Detect which cell encompasses the target text, then output its [X, Y] center coordinate. 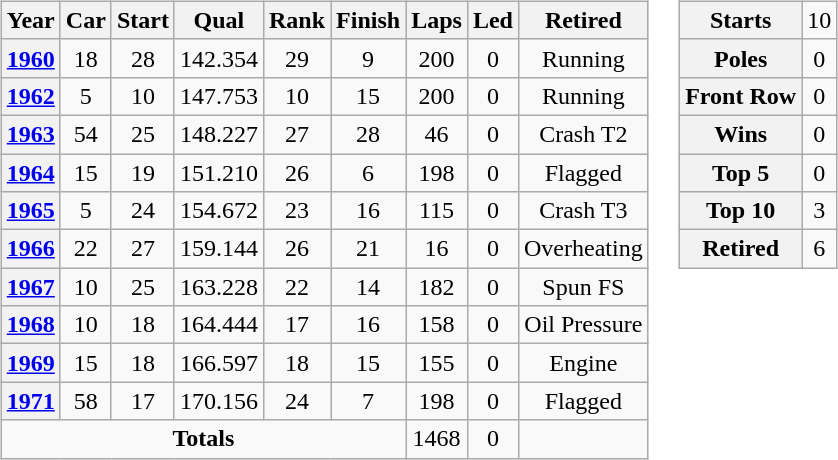
1969 [30, 363]
Rank [296, 20]
Laps [437, 20]
1963 [30, 134]
164.444 [218, 325]
1468 [437, 439]
1962 [30, 96]
170.156 [218, 401]
Wins [741, 134]
Poles [741, 58]
159.144 [218, 249]
23 [296, 211]
Crash T3 [583, 211]
Front Row [741, 96]
46 [437, 134]
Year [30, 20]
Starts [741, 20]
Crash T2 [583, 134]
19 [142, 173]
54 [86, 134]
Qual [218, 20]
182 [437, 287]
142.354 [218, 58]
158 [437, 325]
1967 [30, 287]
Top 5 [741, 173]
Totals [203, 439]
9 [368, 58]
148.227 [218, 134]
3 [820, 211]
Led [492, 20]
7 [368, 401]
Engine [583, 363]
29 [296, 58]
Car [86, 20]
147.753 [218, 96]
21 [368, 249]
163.228 [218, 287]
1971 [30, 401]
151.210 [218, 173]
166.597 [218, 363]
1966 [30, 249]
1964 [30, 173]
Start [142, 20]
Overheating [583, 249]
155 [437, 363]
1965 [30, 211]
Top 10 [741, 211]
154.672 [218, 211]
14 [368, 287]
115 [437, 211]
Finish [368, 20]
1960 [30, 58]
Oil Pressure [583, 325]
Spun FS [583, 287]
1968 [30, 325]
58 [86, 401]
